Provide the [X, Y] coordinate of the cell's center where the given text is located.  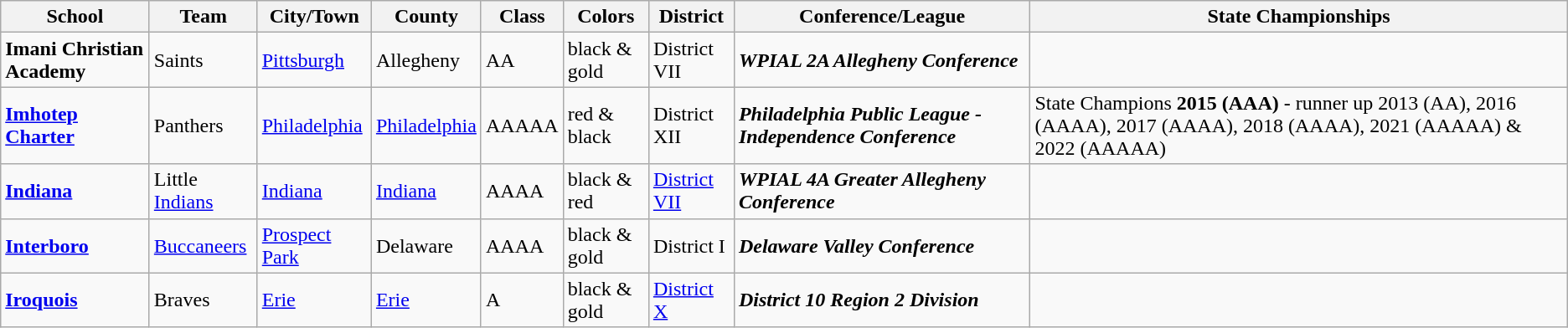
Delaware [426, 246]
AAAAA [522, 126]
City/Town [314, 17]
Imani Christian Academy [75, 60]
Panthers [203, 126]
County [426, 17]
Buccaneers [203, 246]
School [75, 17]
District X [691, 300]
Braves [203, 300]
Prospect Park [314, 246]
Saints [203, 60]
Colors [606, 17]
Team [203, 17]
Imhotep Charter [75, 126]
Conference/League [881, 17]
State Champions 2015 (AAA) - runner up 2013 (AA), 2016 (AAAA), 2017 (AAAA), 2018 (AAAA), 2021 (AAAAA) & 2022 (AAAAA) [1298, 126]
State Championships [1298, 17]
A [522, 300]
AA [522, 60]
District 10 Region 2 Division [881, 300]
Allegheny [426, 60]
Pittsburgh [314, 60]
Interboro [75, 246]
District [691, 17]
District XII [691, 126]
Iroquois [75, 300]
WPIAL 2A Allegheny Conference [881, 60]
black & red [606, 191]
WPIAL 4A Greater Allegheny Conference [881, 191]
Philadelphia Public League - Independence Conference [881, 126]
red & black [606, 126]
Little Indians [203, 191]
District I [691, 246]
Class [522, 17]
Delaware Valley Conference [881, 246]
